Provide the (x, y) coordinate of the cell's center where the given text is located.  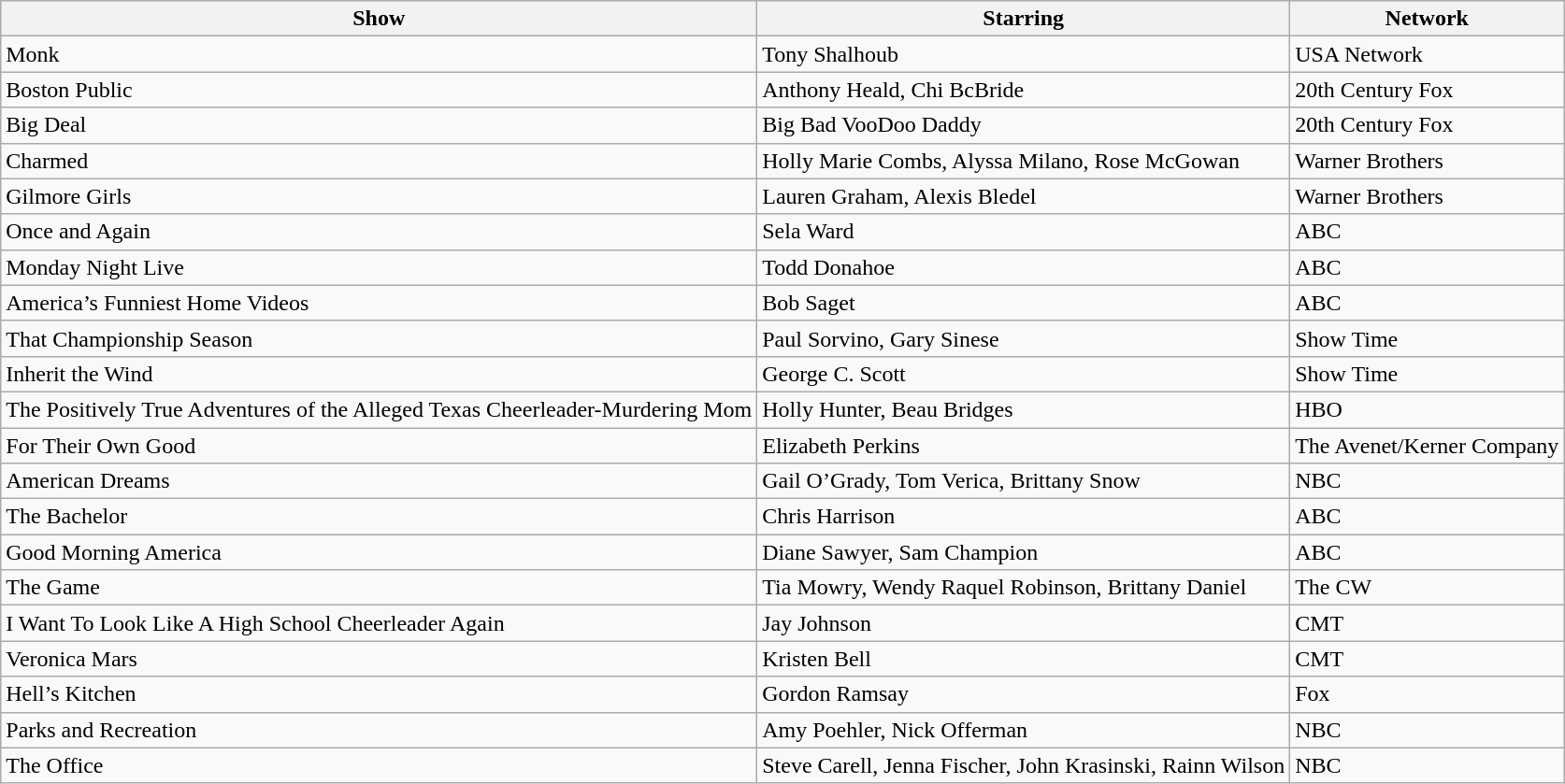
Inherit the Wind (380, 374)
The Positively True Adventures of the Alleged Texas Cheerleader-Murdering Mom (380, 409)
Gilmore Girls (380, 196)
The CW (1427, 588)
Big Deal (380, 125)
Monday Night Live (380, 267)
Diane Sawyer, Sam Champion (1024, 552)
Show (380, 19)
Monk (380, 54)
Sela Ward (1024, 232)
George C. Scott (1024, 374)
Gail O’Grady, Tom Verica, Brittany Snow (1024, 481)
Anthony Heald, Chi BcBride (1024, 90)
Amy Poehler, Nick Offerman (1024, 730)
Big Bad VooDoo Daddy (1024, 125)
The Game (380, 588)
Todd Donahoe (1024, 267)
Fox (1427, 694)
Holly Marie Combs, Alyssa Milano, Rose McGowan (1024, 161)
That Championship Season (380, 338)
American Dreams (380, 481)
America’s Funniest Home Videos (380, 303)
Veronica Mars (380, 659)
USA Network (1427, 54)
For Their Own Good (380, 446)
Charmed (380, 161)
HBO (1427, 409)
The Avenet/Kerner Company (1427, 446)
The Bachelor (380, 517)
Once and Again (380, 232)
Kristen Bell (1024, 659)
Chris Harrison (1024, 517)
Tia Mowry, Wendy Raquel Robinson, Brittany Daniel (1024, 588)
Jay Johnson (1024, 623)
Holly Hunter, Beau Bridges (1024, 409)
Boston Public (380, 90)
Hell’s Kitchen (380, 694)
Good Morning America (380, 552)
Paul Sorvino, Gary Sinese (1024, 338)
Parks and Recreation (380, 730)
Elizabeth Perkins (1024, 446)
I Want To Look Like A High School Cheerleader Again (380, 623)
Gordon Ramsay (1024, 694)
Lauren Graham, Alexis Bledel (1024, 196)
Network (1427, 19)
Starring (1024, 19)
Tony Shalhoub (1024, 54)
The Office (380, 765)
Steve Carell, Jenna Fischer, John Krasinski, Rainn Wilson (1024, 765)
Bob Saget (1024, 303)
